Identify which cell holds the provided text, then report its [x, y] central coordinate. 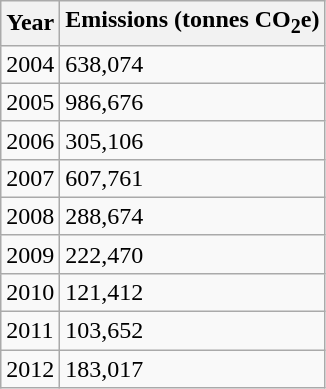
2011 [30, 331]
222,470 [192, 254]
2004 [30, 64]
Year [30, 23]
2006 [30, 140]
305,106 [192, 140]
2008 [30, 216]
2007 [30, 178]
Emissions (tonnes CO2e) [192, 23]
2012 [30, 369]
288,674 [192, 216]
638,074 [192, 64]
607,761 [192, 178]
986,676 [192, 102]
183,017 [192, 369]
103,652 [192, 331]
2005 [30, 102]
2010 [30, 292]
121,412 [192, 292]
2009 [30, 254]
